Capture the cell that displays the provided text and extract its (X, Y) central coordinate. 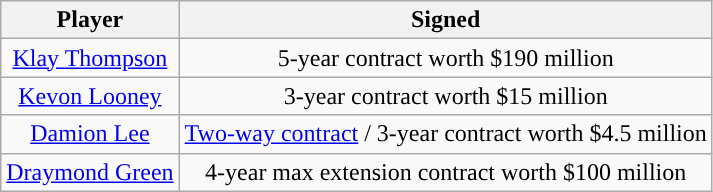
Kevon Looney (90, 96)
Signed (446, 20)
Damion Lee (90, 134)
Two-way contract / 3-year contract worth $4.5 million (446, 134)
5-year contract worth $190 million (446, 58)
Draymond Green (90, 172)
Player (90, 20)
Klay Thompson (90, 58)
3-year contract worth $15 million (446, 96)
4-year max extension contract worth $100 million (446, 172)
